Determine the (X, Y) coordinate at the center of the cell enclosing the given text.  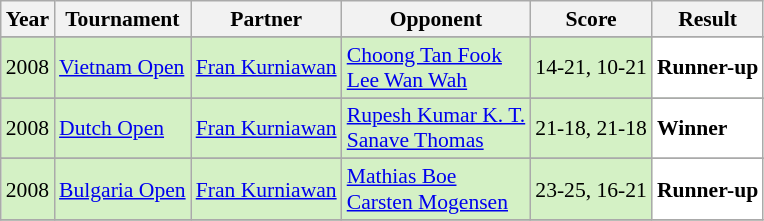
Partner (266, 19)
Bulgaria Open (122, 190)
Score (591, 19)
Dutch Open (122, 128)
Year (28, 19)
Choong Tan Fook Lee Wan Wah (436, 68)
Mathias Boe Carsten Mogensen (436, 190)
23-25, 16-21 (591, 190)
Winner (708, 128)
14-21, 10-21 (591, 68)
Opponent (436, 19)
Rupesh Kumar K. T. Sanave Thomas (436, 128)
Vietnam Open (122, 68)
Result (708, 19)
21-18, 21-18 (591, 128)
Tournament (122, 19)
